Detect which cell encompasses the target text, then output its (x, y) center coordinate. 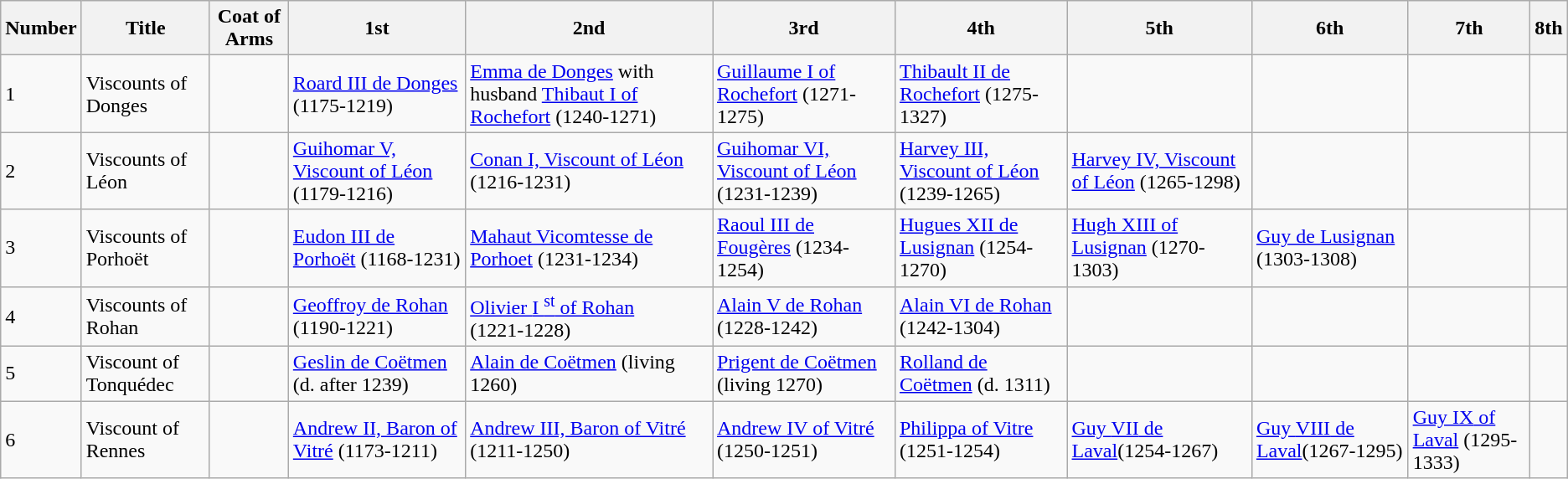
Guy IX of Laval (1295-1333) (1469, 440)
Viscounts of Donges (146, 94)
Number (41, 28)
Raoul III de Fougères (1234-1254) (803, 248)
Viscounts of Porhoët (146, 248)
Roard III de Donges (1175-1219) (377, 94)
4th (981, 28)
Viscount of Rennes (146, 440)
Harvey IV, Viscount of Léon (1265-1298) (1159, 171)
6th (1330, 28)
Rolland de Coëtmen (d. 1311) (981, 373)
Alain de Coëtmen (living 1260) (590, 373)
Hugues XII de Lusignan (1254-1270) (981, 248)
6 (41, 440)
Thibault II de Rochefort (1275-1327) (981, 94)
Conan I, Viscount of Léon (1216-1231) (590, 171)
Olivier I st of Rohan(1221-1228) (590, 317)
2 (41, 171)
1 (41, 94)
3 (41, 248)
Mahaut Vicomtesse de Porhoet (1231-1234) (590, 248)
2nd (590, 28)
Philippa of Vitre (1251-1254) (981, 440)
Viscounts of Léon (146, 171)
Guihomar VI, Viscount of Léon (1231-1239) (803, 171)
Viscount of Tonquédec (146, 373)
1st (377, 28)
7th (1469, 28)
Alain VI de Rohan (1242-1304) (981, 317)
5 (41, 373)
Guillaume I of Rochefort (1271-1275) (803, 94)
Hugh XIII of Lusignan (1270-1303) (1159, 248)
Geslin de Coëtmen (d. after 1239) (377, 373)
Title (146, 28)
Coat of Arms (249, 28)
Guy VII de Laval(1254-1267) (1159, 440)
Viscounts of Rohan (146, 317)
Harvey III, Viscount of Léon (1239-1265) (981, 171)
3rd (803, 28)
Eudon III de Porhoët (1168-1231) (377, 248)
Andrew II, Baron of Vitré (1173-1211) (377, 440)
Alain V de Rohan (1228-1242) (803, 317)
Guihomar V, Viscount of Léon (1179-1216) (377, 171)
Emma de Donges with husband Thibaut I of Rochefort (1240-1271) (590, 94)
5th (1159, 28)
Geoffroy de Rohan (1190-1221) (377, 317)
Prigent de Coëtmen (living 1270) (803, 373)
Guy de Lusignan (1303-1308) (1330, 248)
4 (41, 317)
Andrew IV of Vitré (1250-1251) (803, 440)
8th (1550, 28)
Guy VIII de Laval(1267-1295) (1330, 440)
Andrew III, Baron of Vitré (1211-1250) (590, 440)
